Locate the cell with the specified text and output its (X, Y) center coordinate. 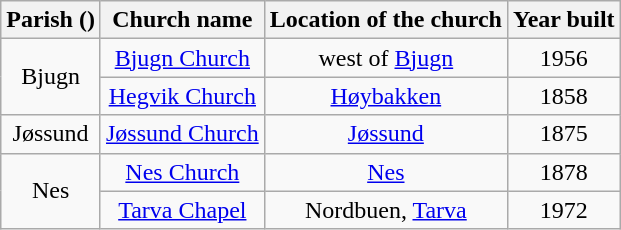
Hegvik Church (182, 96)
1858 (564, 96)
1972 (564, 210)
Jøssund Church (182, 134)
Year built (564, 20)
west of Bjugn (386, 58)
Nordbuen, Tarva (386, 210)
Nes Church (182, 172)
Parish () (51, 20)
1878 (564, 172)
Tarva Chapel (182, 210)
Bjugn Church (182, 58)
Church name (182, 20)
1956 (564, 58)
Bjugn (51, 77)
Location of the church (386, 20)
1875 (564, 134)
Høybakken (386, 96)
